Search for the cell housing the specified text and yield its [x, y] center coordinate. 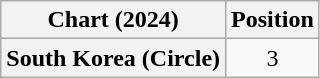
South Korea (Circle) [114, 58]
Position [273, 20]
3 [273, 58]
Chart (2024) [114, 20]
